Return the [X, Y] coordinate for the center point of the cell that contains the specified text.  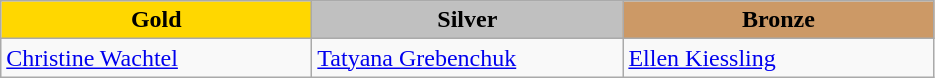
Gold [156, 20]
Tatyana Grebenchuk [468, 58]
Silver [468, 20]
Ellen Kiessling [778, 58]
Christine Wachtel [156, 58]
Bronze [778, 20]
